Identify which cell holds the provided text, then report its [x, y] central coordinate. 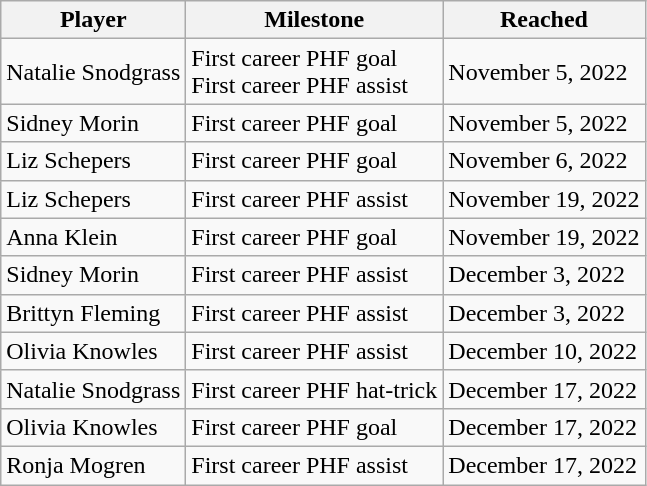
Brittyn Fleming [94, 313]
Anna Klein [94, 237]
Reached [544, 20]
First career PHF goalFirst career PHF assist [314, 72]
Milestone [314, 20]
December 10, 2022 [544, 351]
Ronja Mogren [94, 465]
November 6, 2022 [544, 161]
First career PHF hat-trick [314, 389]
Player [94, 20]
